Find where the given text appears and provide that cell's center as (X, Y) coordinate. 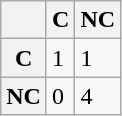
0 (60, 96)
4 (98, 96)
